Detect which cell encompasses the target text, then output its [x, y] center coordinate. 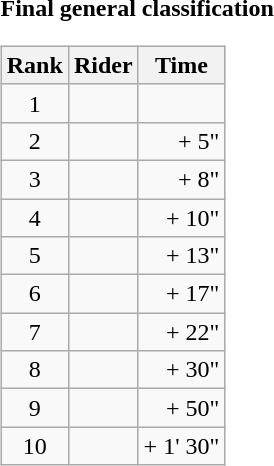
+ 17" [182, 294]
9 [34, 408]
+ 10" [182, 217]
+ 22" [182, 332]
7 [34, 332]
8 [34, 370]
Rank [34, 65]
10 [34, 446]
+ 50" [182, 408]
1 [34, 103]
+ 30" [182, 370]
3 [34, 179]
+ 13" [182, 256]
6 [34, 294]
+ 1' 30" [182, 446]
+ 8" [182, 179]
Rider [103, 65]
4 [34, 217]
Time [182, 65]
+ 5" [182, 141]
2 [34, 141]
5 [34, 256]
